Extract the (x, y) coordinate from the center of the cell holding the provided text.  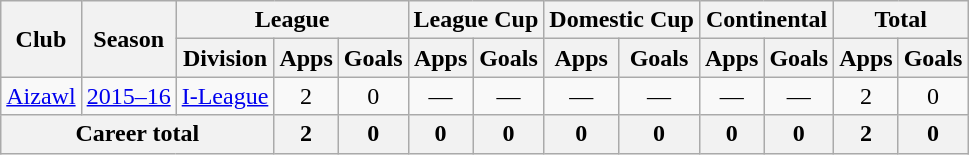
Season (128, 39)
Total (901, 20)
Division (225, 58)
Club (41, 39)
Domestic Cup (622, 20)
League Cup (476, 20)
Career total (138, 134)
Aizawl (41, 96)
I-League (225, 96)
League (292, 20)
2015–16 (128, 96)
Continental (766, 20)
